Scan for the cell matching the given text and deliver its (x, y) coordinate at center. 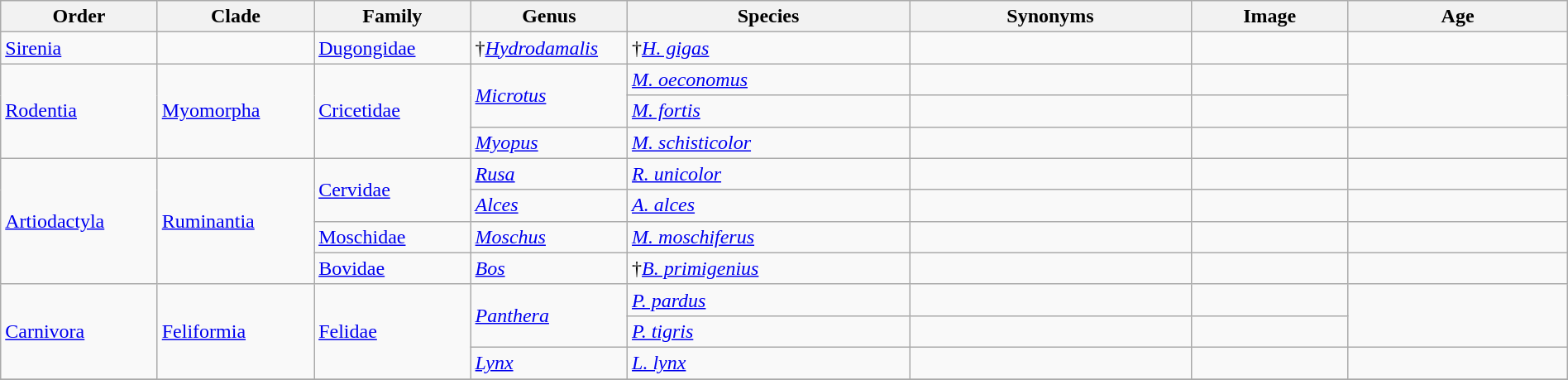
Dugongidae (392, 48)
Moschus (549, 237)
Carnivora (79, 331)
†H. gigas (769, 48)
Artiodactyla (79, 221)
Image (1270, 17)
L. lynx (769, 363)
Cricetidae (392, 111)
A. alces (769, 205)
Age (1457, 17)
†B. primigenius (769, 268)
Lynx (549, 363)
Species (769, 17)
Felidae (392, 331)
Order (79, 17)
M. schisticolor (769, 142)
M. moschiferus (769, 237)
Sirenia (79, 48)
Cervidae (392, 190)
Alces (549, 205)
R. unicolor (769, 174)
Panthera (549, 315)
Feliformia (235, 331)
Synonyms (1050, 17)
P. pardus (769, 300)
P. tigris (769, 331)
Rusa (549, 174)
Family (392, 17)
Bovidae (392, 268)
Moschidae (392, 237)
Myopus (549, 142)
Bos (549, 268)
Ruminantia (235, 221)
M. oeconomus (769, 79)
Clade (235, 17)
†Hydrodamalis (549, 48)
Rodentia (79, 111)
Microtus (549, 95)
Myomorpha (235, 111)
M. fortis (769, 111)
Genus (549, 17)
